Extract the (X, Y) coordinate from the center of the cell holding the provided text.  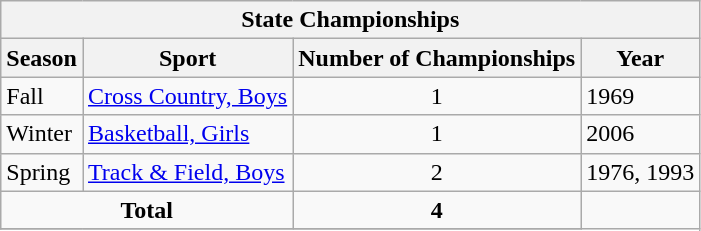
2 (437, 172)
State Championships (350, 20)
4 (437, 210)
Number of Championships (437, 58)
2006 (640, 134)
Basketball, Girls (187, 134)
Cross Country, Boys (187, 96)
Total (147, 210)
1976, 1993 (640, 172)
Fall (42, 96)
Spring (42, 172)
Season (42, 58)
Year (640, 58)
1969 (640, 96)
Winter (42, 134)
Track & Field, Boys (187, 172)
Sport (187, 58)
